Pinpoint the cell where the given text exists, returning its (x, y) midpoint coordinate. 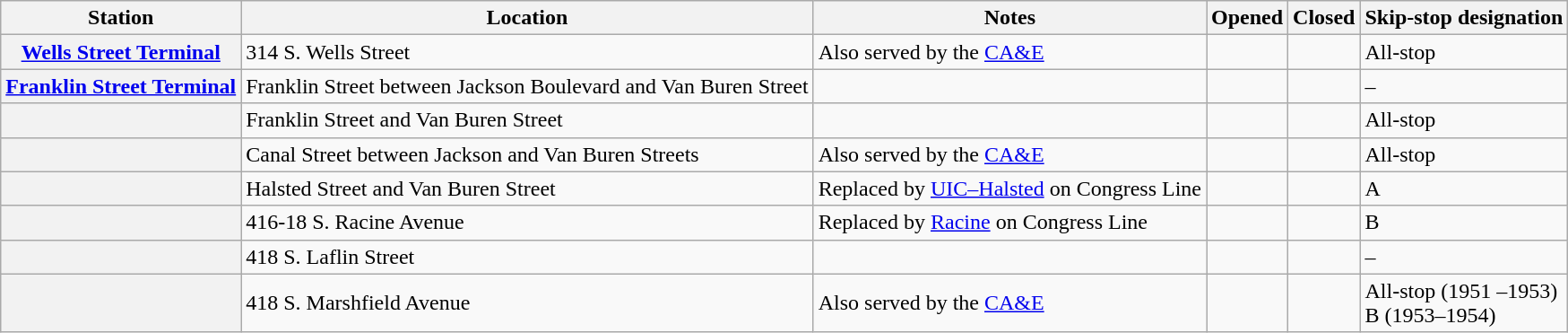
Replaced by UIC–Halsted on Congress Line (1009, 188)
Franklin Street between Jackson Boulevard and Van Buren Street (527, 86)
Halsted Street and Van Buren Street (527, 188)
Station (121, 18)
B (1464, 223)
Closed (1324, 18)
Franklin Street and Van Buren Street (527, 120)
Notes (1009, 18)
Skip-stop designation (1464, 18)
Canal Street between Jackson and Van Buren Streets (527, 154)
418 S. Laflin Street (527, 257)
Location (527, 18)
Franklin Street Terminal (121, 86)
314 S. Wells Street (527, 52)
A (1464, 188)
Wells Street Terminal (121, 52)
Replaced by Racine on Congress Line (1009, 223)
418 S. Marshfield Avenue (527, 303)
All-stop (1951 –1953)B (1953–1954) (1464, 303)
416-18 S. Racine Avenue (527, 223)
Opened (1248, 18)
